From the cell containing the given text, extract its center point as [X, Y] coordinate. 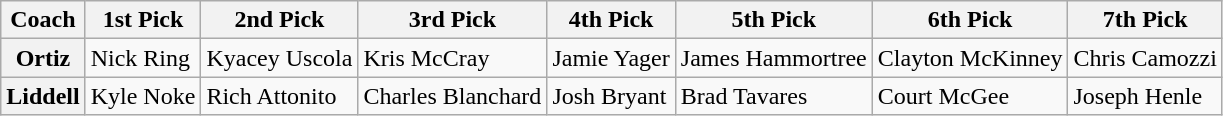
4th Pick [611, 20]
Nick Ring [143, 58]
Clayton McKinney [970, 58]
7th Pick [1145, 20]
Kris McCray [452, 58]
6th Pick [970, 20]
James Hammortree [774, 58]
2nd Pick [280, 20]
Brad Tavares [774, 96]
Joseph Henle [1145, 96]
1st Pick [143, 20]
Josh Bryant [611, 96]
Rich Attonito [280, 96]
Kyle Noke [143, 96]
Kyacey Uscola [280, 58]
Charles Blanchard [452, 96]
Ortiz [43, 58]
3rd Pick [452, 20]
Chris Camozzi [1145, 58]
Jamie Yager [611, 58]
Coach [43, 20]
5th Pick [774, 20]
Liddell [43, 96]
Court McGee [970, 96]
